Search for the cell housing the specified text and yield its [X, Y] center coordinate. 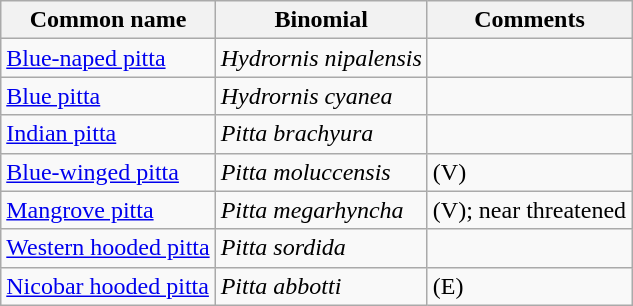
(V); near threatened [529, 210]
Pitta brachyura [321, 134]
Pitta abbotti [321, 286]
Comments [529, 20]
Blue-naped pitta [108, 58]
Blue-winged pitta [108, 172]
Nicobar hooded pitta [108, 286]
(E) [529, 286]
Hydrornis nipalensis [321, 58]
Mangrove pitta [108, 210]
Common name [108, 20]
Pitta sordida [321, 248]
Pitta megarhyncha [321, 210]
Hydrornis cyanea [321, 96]
Binomial [321, 20]
(V) [529, 172]
Blue pitta [108, 96]
Western hooded pitta [108, 248]
Pitta moluccensis [321, 172]
Indian pitta [108, 134]
